Return the (X, Y) coordinate for the center point of the cell that contains the specified text.  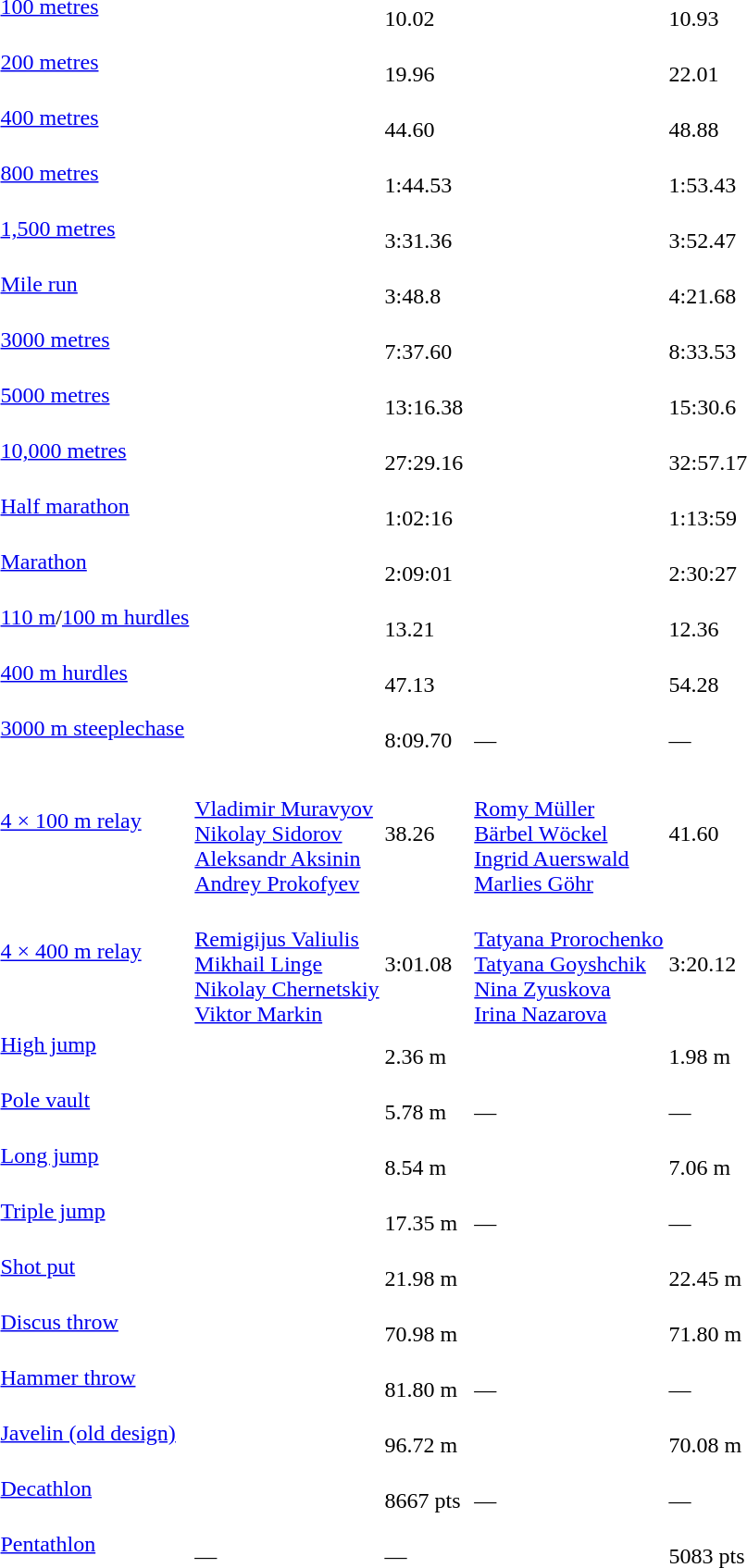
81.80 m (424, 1389)
38.26 (424, 833)
27:29.16 (424, 463)
Vladimir MuravyovNikolay SidorovAleksandr AksininAndrey Prokofyev (287, 833)
13.21 (424, 629)
Remigijus ValiulisMikhail LingeNikolay ChernetskiyViktor Markin (287, 964)
5.78 m (424, 1112)
1:44.53 (424, 185)
8.54 m (424, 1167)
44.60 (424, 130)
2.36 m (424, 1056)
8667 pts (424, 1500)
47.13 (424, 685)
2:09:01 (424, 574)
96.72 m (424, 1445)
21.98 m (424, 1278)
70.98 m (424, 1334)
17.35 m (424, 1223)
3:01.08 (424, 964)
7:37.60 (424, 352)
19.96 (424, 74)
Tatyana ProrochenkoTatyana GoyshchikNina ZyuskovaIrina Nazarova (568, 964)
3:31.36 (424, 241)
1:02:16 (424, 518)
13:16.38 (424, 407)
3:48.8 (424, 296)
Romy MüllerBärbel WöckelIngrid AuerswaldMarlies Göhr (568, 833)
8:09.70 (424, 740)
